Provide the (x, y) coordinate of the cell's center where the given text is located.  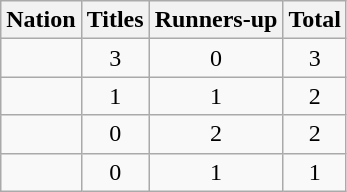
Runners-up (216, 20)
Titles (115, 20)
Nation (41, 20)
Total (315, 20)
